Determine the (X, Y) coordinate at the center of the cell enclosing the given text.  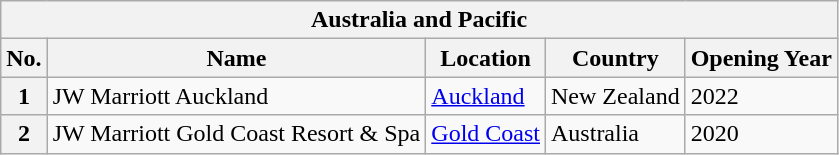
Location (486, 58)
New Zealand (616, 96)
JW Marriott Gold Coast Resort & Spa (236, 134)
Name (236, 58)
Opening Year (761, 58)
1 (24, 96)
No. (24, 58)
Country (616, 58)
Auckland (486, 96)
2 (24, 134)
Australia (616, 134)
Australia and Pacific (420, 20)
JW Marriott Auckland (236, 96)
Gold Coast (486, 134)
2020 (761, 134)
2022 (761, 96)
